Output the (x, y) coordinate of the center of the cell containing the given text.  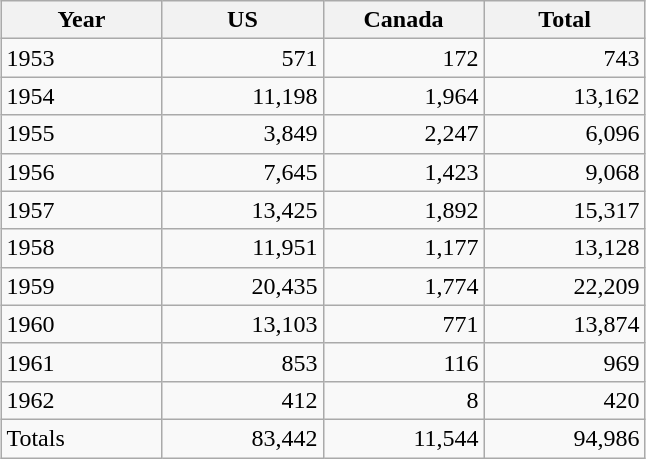
13,162 (564, 96)
Total (564, 20)
1,964 (404, 96)
853 (242, 362)
20,435 (242, 286)
1961 (82, 362)
22,209 (564, 286)
412 (242, 400)
1957 (82, 210)
743 (564, 58)
1,423 (404, 172)
969 (564, 362)
116 (404, 362)
1,774 (404, 286)
83,442 (242, 438)
1953 (82, 58)
13,425 (242, 210)
1955 (82, 134)
Year (82, 20)
11,951 (242, 248)
Totals (82, 438)
172 (404, 58)
9,068 (564, 172)
1956 (82, 172)
1954 (82, 96)
1,892 (404, 210)
US (242, 20)
11,544 (404, 438)
15,317 (564, 210)
94,986 (564, 438)
11,198 (242, 96)
13,103 (242, 324)
771 (404, 324)
6,096 (564, 134)
1958 (82, 248)
3,849 (242, 134)
1959 (82, 286)
1,177 (404, 248)
13,128 (564, 248)
571 (242, 58)
8 (404, 400)
1962 (82, 400)
2,247 (404, 134)
7,645 (242, 172)
420 (564, 400)
13,874 (564, 324)
1960 (82, 324)
Canada (404, 20)
